Locate the cell with the specified text and output its [x, y] center coordinate. 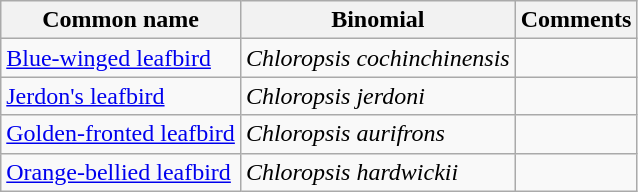
Comments [576, 20]
Orange-bellied leafbird [121, 172]
Chloropsis aurifrons [378, 134]
Jerdon's leafbird [121, 96]
Chloropsis jerdoni [378, 96]
Golden-fronted leafbird [121, 134]
Common name [121, 20]
Chloropsis hardwickii [378, 172]
Blue-winged leafbird [121, 58]
Chloropsis cochinchinensis [378, 58]
Binomial [378, 20]
